Locate the cell with the specified text and output its (X, Y) center coordinate. 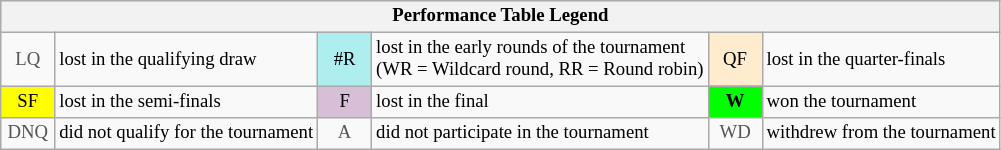
WD (735, 134)
LQ (28, 60)
lost in the qualifying draw (186, 60)
DNQ (28, 134)
did not participate in the tournament (540, 134)
#R (345, 60)
QF (735, 60)
lost in the early rounds of the tournament(WR = Wildcard round, RR = Round robin) (540, 60)
won the tournament (881, 102)
lost in the quarter-finals (881, 60)
Performance Table Legend (500, 16)
W (735, 102)
F (345, 102)
lost in the final (540, 102)
A (345, 134)
lost in the semi-finals (186, 102)
SF (28, 102)
withdrew from the tournament (881, 134)
did not qualify for the tournament (186, 134)
